Find where the given text appears and provide that cell's center as [X, Y] coordinate. 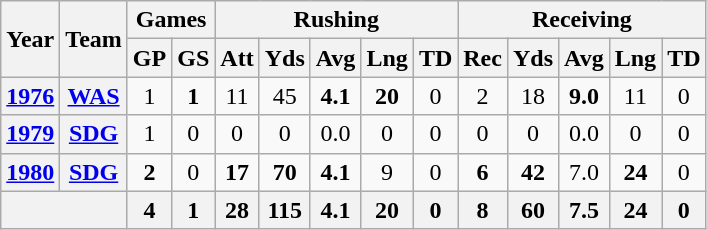
17 [237, 172]
1980 [30, 172]
18 [532, 96]
7.0 [584, 172]
Games [170, 20]
GS [194, 58]
Rushing [336, 20]
WAS [94, 96]
9.0 [584, 96]
42 [532, 172]
28 [237, 210]
Team [94, 39]
9 [387, 172]
70 [284, 172]
1979 [30, 134]
4 [149, 210]
Year [30, 39]
6 [483, 172]
60 [532, 210]
8 [483, 210]
1976 [30, 96]
Rec [483, 58]
7.5 [584, 210]
45 [284, 96]
115 [284, 210]
GP [149, 58]
Att [237, 58]
Receiving [582, 20]
